Find where the given text appears and provide that cell's center as [X, Y] coordinate. 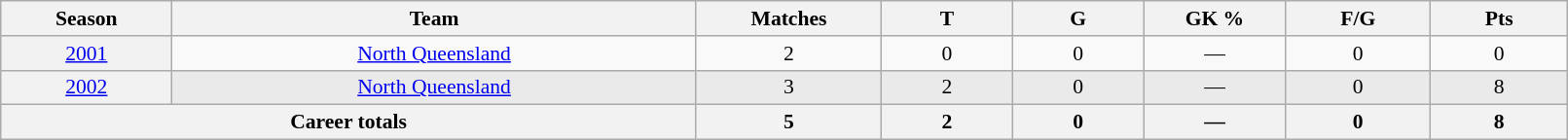
Team [434, 18]
2001 [87, 53]
T [948, 18]
3 [788, 87]
2002 [87, 87]
G [1078, 18]
F/G [1358, 18]
GK % [1215, 18]
5 [788, 122]
Pts [1499, 18]
Career totals [348, 122]
Season [87, 18]
Matches [788, 18]
